Return (X, Y) of the center of cell containing provided text 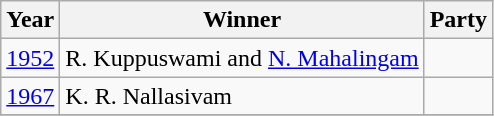
Year (30, 20)
Party (458, 20)
K. R. Nallasivam (242, 96)
Winner (242, 20)
1967 (30, 96)
R. Kuppuswami and N. Mahalingam (242, 58)
1952 (30, 58)
